Determine the [x, y] coordinate at the center of the cell enclosing the given text.  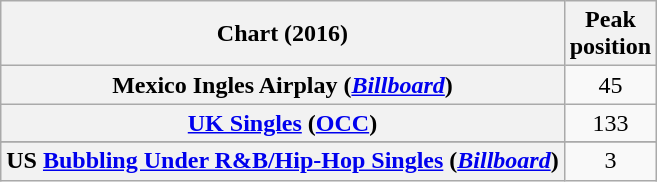
Chart (2016) [282, 34]
45 [610, 85]
US Bubbling Under R&B/Hip-Hop Singles (Billboard) [282, 161]
UK Singles (OCC) [282, 123]
3 [610, 161]
133 [610, 123]
Peakposition [610, 34]
Mexico Ingles Airplay (Billboard) [282, 85]
